Identify which cell holds the provided text, then report its (X, Y) central coordinate. 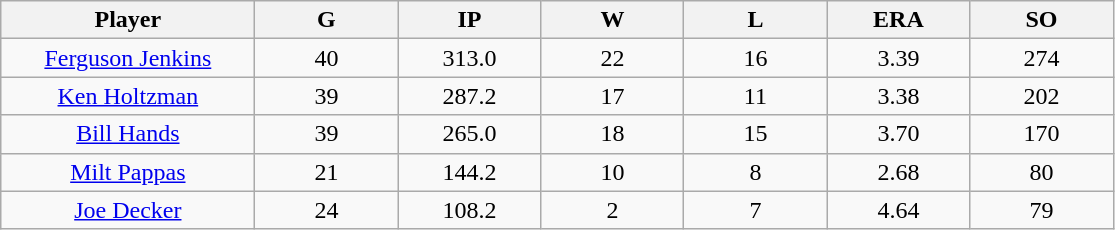
Ken Holtzman (128, 96)
16 (756, 58)
18 (612, 134)
144.2 (470, 172)
79 (1042, 210)
15 (756, 134)
2.68 (898, 172)
21 (326, 172)
287.2 (470, 96)
11 (756, 96)
202 (1042, 96)
7 (756, 210)
Milt Pappas (128, 172)
Ferguson Jenkins (128, 58)
80 (1042, 172)
W (612, 20)
G (326, 20)
108.2 (470, 210)
3.70 (898, 134)
10 (612, 172)
22 (612, 58)
4.64 (898, 210)
17 (612, 96)
265.0 (470, 134)
Player (128, 20)
Bill Hands (128, 134)
SO (1042, 20)
2 (612, 210)
8 (756, 172)
ERA (898, 20)
3.38 (898, 96)
313.0 (470, 58)
L (756, 20)
274 (1042, 58)
IP (470, 20)
40 (326, 58)
24 (326, 210)
170 (1042, 134)
3.39 (898, 58)
Joe Decker (128, 210)
